Provide the (X, Y) coordinate of the cell's center where the given text is located.  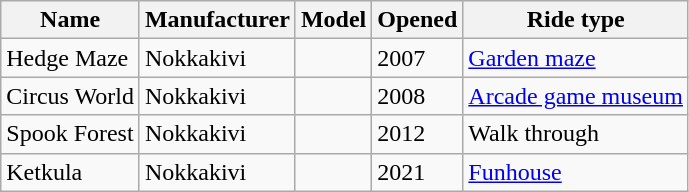
Arcade game museum (576, 96)
Funhouse (576, 172)
2007 (418, 58)
Ride type (576, 20)
Spook Forest (70, 134)
2021 (418, 172)
2008 (418, 96)
Name (70, 20)
Circus World (70, 96)
Manufacturer (217, 20)
Model (333, 20)
Ketkula (70, 172)
2012 (418, 134)
Hedge Maze (70, 58)
Opened (418, 20)
Garden maze (576, 58)
Walk through (576, 134)
